Identify which cell holds the provided text, then report its [X, Y] central coordinate. 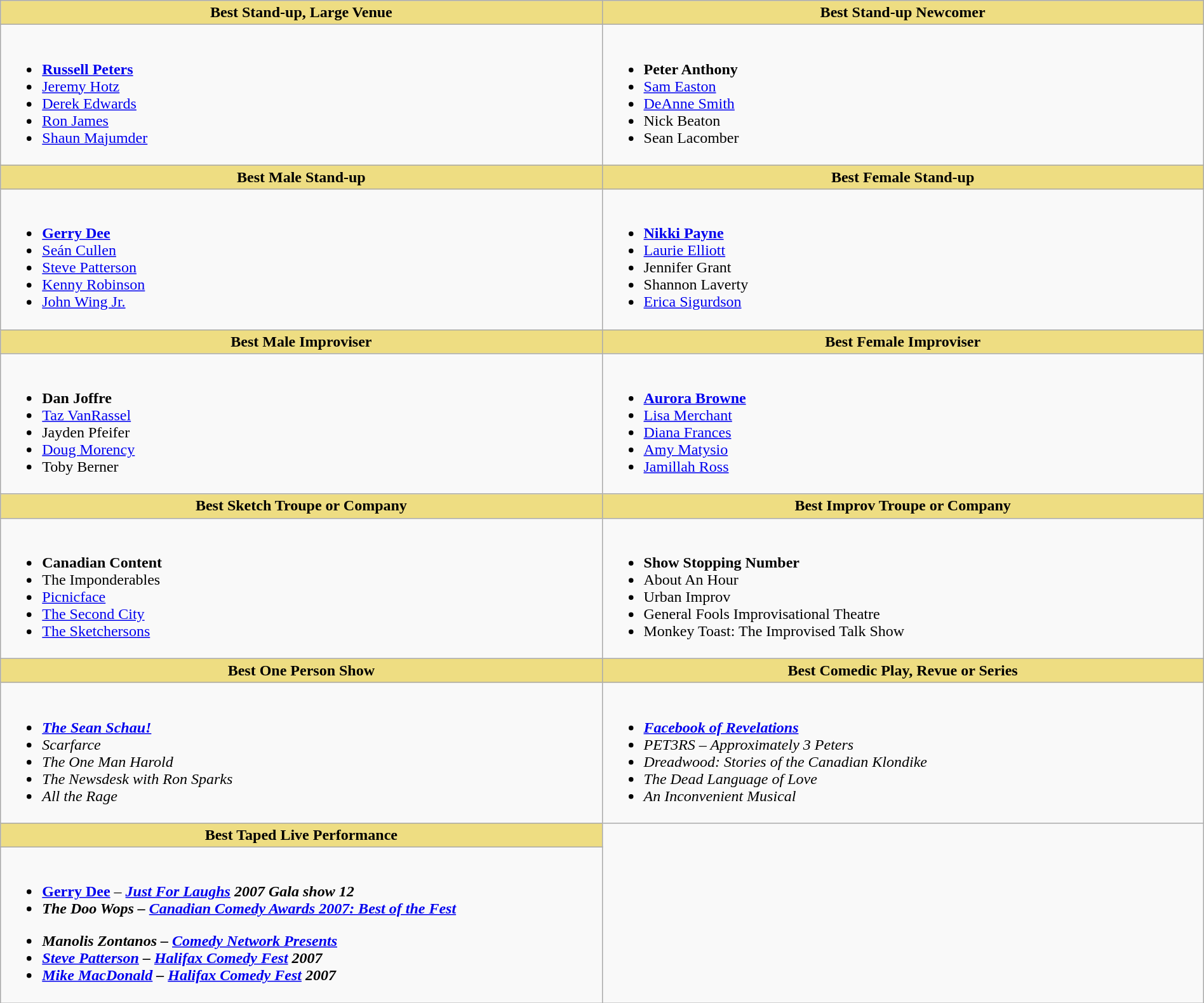
Facebook of RevelationsPET3RS – Approximately 3 PetersDreadwood: Stories of the Canadian KlondikeThe Dead Language of LoveAn Inconvenient Musical [903, 753]
Peter AnthonySam EastonDeAnne SmithNick BeatonSean Lacomber [903, 95]
Best Male Stand-up [301, 177]
Dan JoffreTaz VanRasselJayden PfeiferDoug MorencyToby Berner [301, 424]
Canadian ContentThe ImponderablesPicnicfaceThe Second CityThe Sketchersons [301, 588]
Best Improv Troupe or Company [903, 506]
Best Taped Live Performance [301, 835]
Best Female Stand-up [903, 177]
Best Male Improviser [301, 342]
The Sean Schau!ScarfarceThe One Man HaroldThe Newsdesk with Ron SparksAll the Rage [301, 753]
Best Sketch Troupe or Company [301, 506]
Aurora BrowneLisa MerchantDiana FrancesAmy MatysioJamillah Ross [903, 424]
Show Stopping NumberAbout An HourUrban ImprovGeneral Fools Improvisational TheatreMonkey Toast: The Improvised Talk Show [903, 588]
Best Stand-up, Large Venue [301, 13]
Gerry DeeSeán CullenSteve PattersonKenny RobinsonJohn Wing Jr. [301, 259]
Best Stand-up Newcomer [903, 13]
Russell PetersJeremy HotzDerek EdwardsRon JamesShaun Majumder [301, 95]
Best Female Improviser [903, 342]
Nikki PayneLaurie ElliottJennifer GrantShannon LavertyErica Sigurdson [903, 259]
Best One Person Show [301, 670]
Best Comedic Play, Revue or Series [903, 670]
